From the cell containing the given text, extract its center point as (x, y) coordinate. 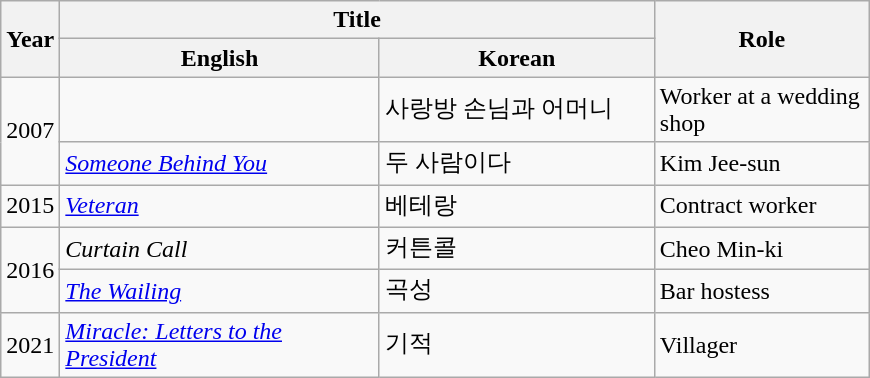
Someone Behind You (220, 164)
The Wailing (220, 292)
사랑방 손님과 어머니 (516, 110)
2021 (30, 344)
Role (762, 39)
Bar hostess (762, 292)
2015 (30, 206)
Miracle: Letters to the President (220, 344)
베테랑 (516, 206)
2016 (30, 270)
Year (30, 39)
커튼콜 (516, 248)
곡성 (516, 292)
Title (358, 20)
Korean (516, 58)
English (220, 58)
2007 (30, 131)
기적 (516, 344)
Contract worker (762, 206)
Worker at a wedding shop (762, 110)
Cheo Min-ki (762, 248)
Veteran (220, 206)
Villager (762, 344)
Curtain Call (220, 248)
두 사람이다 (516, 164)
Kim Jee-sun (762, 164)
